Provide the (x, y) coordinate of the cell's center where the given text is located.  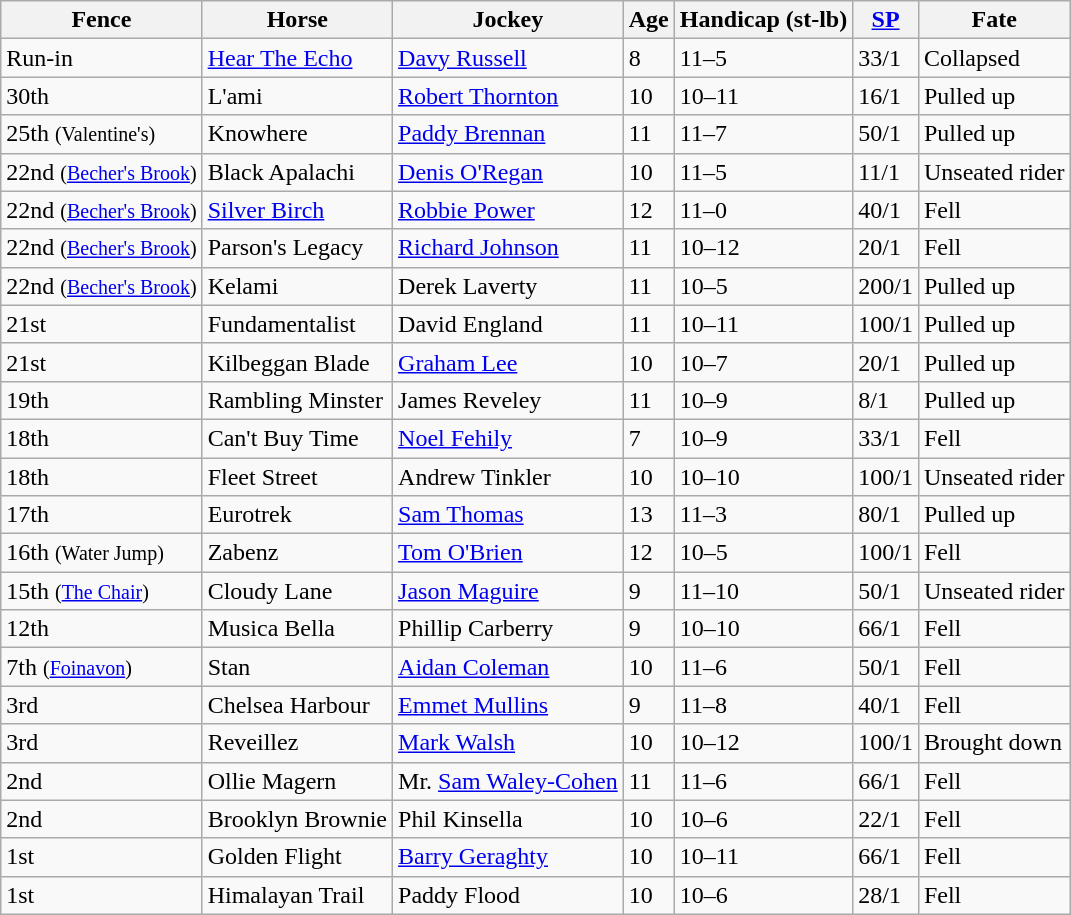
SP (886, 20)
Andrew Tinkler (508, 477)
Himalayan Trail (297, 895)
80/1 (886, 515)
28/1 (886, 895)
Barry Geraghty (508, 857)
Fleet Street (297, 477)
Horse (297, 20)
Paddy Brennan (508, 134)
Aidan Coleman (508, 667)
Derek Laverty (508, 286)
Mr. Sam Waley-Cohen (508, 781)
7 (648, 438)
Sam Thomas (508, 515)
16th (Water Jump) (102, 553)
12th (102, 629)
Reveillez (297, 743)
Golden Flight (297, 857)
Cloudy Lane (297, 591)
11–0 (763, 210)
11–3 (763, 515)
Fence (102, 20)
Fate (994, 20)
David England (508, 324)
Rambling Minster (297, 400)
Jason Maguire (508, 591)
Richard Johnson (508, 248)
L'ami (297, 96)
Robert Thornton (508, 96)
Brought down (994, 743)
Paddy Flood (508, 895)
11–7 (763, 134)
11/1 (886, 172)
Fundamentalist (297, 324)
Hear The Echo (297, 58)
Musica Bella (297, 629)
Graham Lee (508, 362)
Age (648, 20)
8 (648, 58)
25th (Valentine's) (102, 134)
Black Apalachi (297, 172)
Kilbeggan Blade (297, 362)
200/1 (886, 286)
19th (102, 400)
Robbie Power (508, 210)
22/1 (886, 819)
7th (Foinavon) (102, 667)
Can't Buy Time (297, 438)
Phillip Carberry (508, 629)
16/1 (886, 96)
Tom O'Brien (508, 553)
Chelsea Harbour (297, 705)
Collapsed (994, 58)
Denis O'Regan (508, 172)
10–7 (763, 362)
James Reveley (508, 400)
Phil Kinsella (508, 819)
Mark Walsh (508, 743)
17th (102, 515)
Silver Birch (297, 210)
30th (102, 96)
Brooklyn Brownie (297, 819)
15th (The Chair) (102, 591)
Davy Russell (508, 58)
Run-in (102, 58)
Jockey (508, 20)
Parson's Legacy (297, 248)
Emmet Mullins (508, 705)
11–10 (763, 591)
11–8 (763, 705)
Stan (297, 667)
Knowhere (297, 134)
Eurotrek (297, 515)
Noel Fehily (508, 438)
13 (648, 515)
Ollie Magern (297, 781)
Handicap (st-lb) (763, 20)
8/1 (886, 400)
Zabenz (297, 553)
Kelami (297, 286)
